Search for the cell housing the specified text and yield its (X, Y) center coordinate. 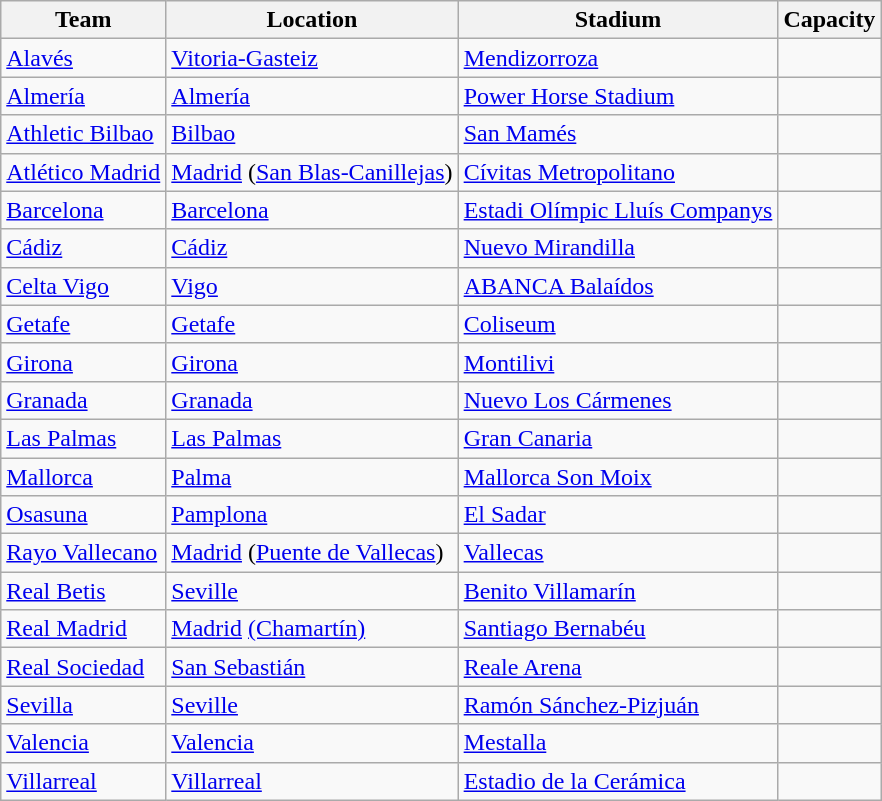
Santiago Bernabéu (618, 629)
Palma (312, 477)
Real Madrid (84, 629)
Reale Arena (618, 667)
Nuevo Los Cármenes (618, 400)
Bilbao (312, 134)
Osasuna (84, 515)
Stadium (618, 20)
Nuevo Mirandilla (618, 248)
Rayo Vallecano (84, 553)
Real Betis (84, 591)
Madrid (Chamartín) (312, 629)
Mallorca (84, 477)
Vigo (312, 286)
Mendizorroza (618, 58)
Benito Villamarín (618, 591)
Mestalla (618, 743)
ABANCA Balaídos (618, 286)
El Sadar (618, 515)
Mallorca Son Moix (618, 477)
Madrid (Puente de Vallecas) (312, 553)
Madrid (San Blas-Canillejas) (312, 172)
Team (84, 20)
Atlético Madrid (84, 172)
Capacity (830, 20)
Sevilla (84, 705)
Ramón Sánchez-Pizjuán (618, 705)
San Sebastián (312, 667)
Estadio de la Cerámica (618, 781)
Gran Canaria (618, 438)
Alavés (84, 58)
Power Horse Stadium (618, 96)
Real Sociedad (84, 667)
Estadi Olímpic Lluís Companys (618, 210)
Location (312, 20)
Vitoria-Gasteiz (312, 58)
Cívitas Metropolitano (618, 172)
Montilivi (618, 362)
Coliseum (618, 324)
Athletic Bilbao (84, 134)
Celta Vigo (84, 286)
Vallecas (618, 553)
Pamplona (312, 515)
San Mamés (618, 134)
